From the cell containing the given text, extract its center point as (x, y) coordinate. 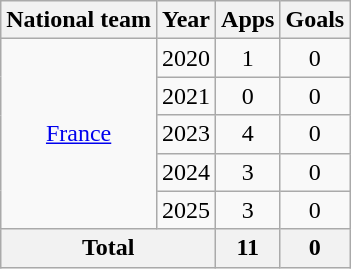
2023 (186, 134)
1 (248, 58)
11 (248, 248)
Total (108, 248)
France (79, 134)
National team (79, 20)
2021 (186, 96)
4 (248, 134)
2025 (186, 210)
2024 (186, 172)
Apps (248, 20)
2020 (186, 58)
Year (186, 20)
Goals (315, 20)
